Detect which cell encompasses the target text, then output its [x, y] center coordinate. 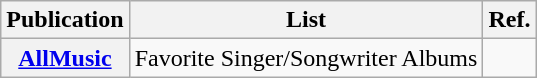
List [306, 20]
Favorite Singer/Songwriter Albums [306, 58]
Publication [65, 20]
Ref. [510, 20]
AllMusic [65, 58]
